Capture the cell that displays the provided text and extract its [x, y] central coordinate. 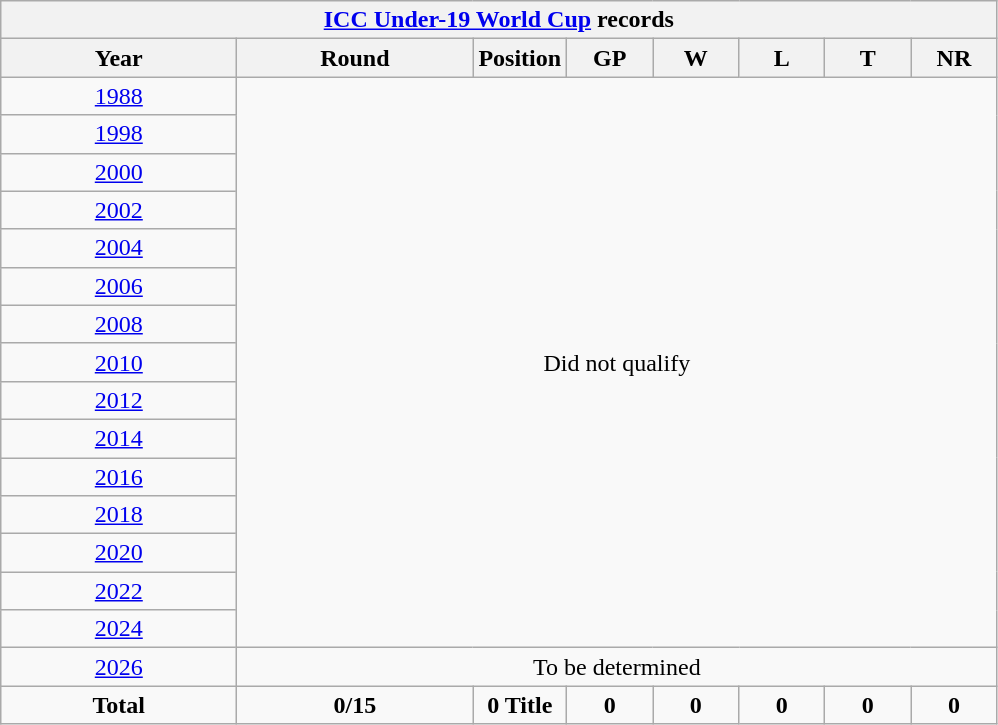
ICC Under-19 World Cup records [499, 20]
2026 [119, 667]
2020 [119, 553]
2012 [119, 400]
2018 [119, 515]
Position [520, 58]
W [696, 58]
0/15 [355, 705]
T [868, 58]
2002 [119, 210]
2004 [119, 248]
2014 [119, 438]
2016 [119, 477]
2022 [119, 591]
1988 [119, 96]
0 Title [520, 705]
L [782, 58]
1998 [119, 134]
2024 [119, 629]
2010 [119, 362]
Did not qualify [617, 362]
Round [355, 58]
2000 [119, 172]
To be determined [617, 667]
GP [610, 58]
2008 [119, 324]
NR [954, 58]
2006 [119, 286]
Year [119, 58]
Total [119, 705]
